Locate the cell with the specified text and output its (x, y) center coordinate. 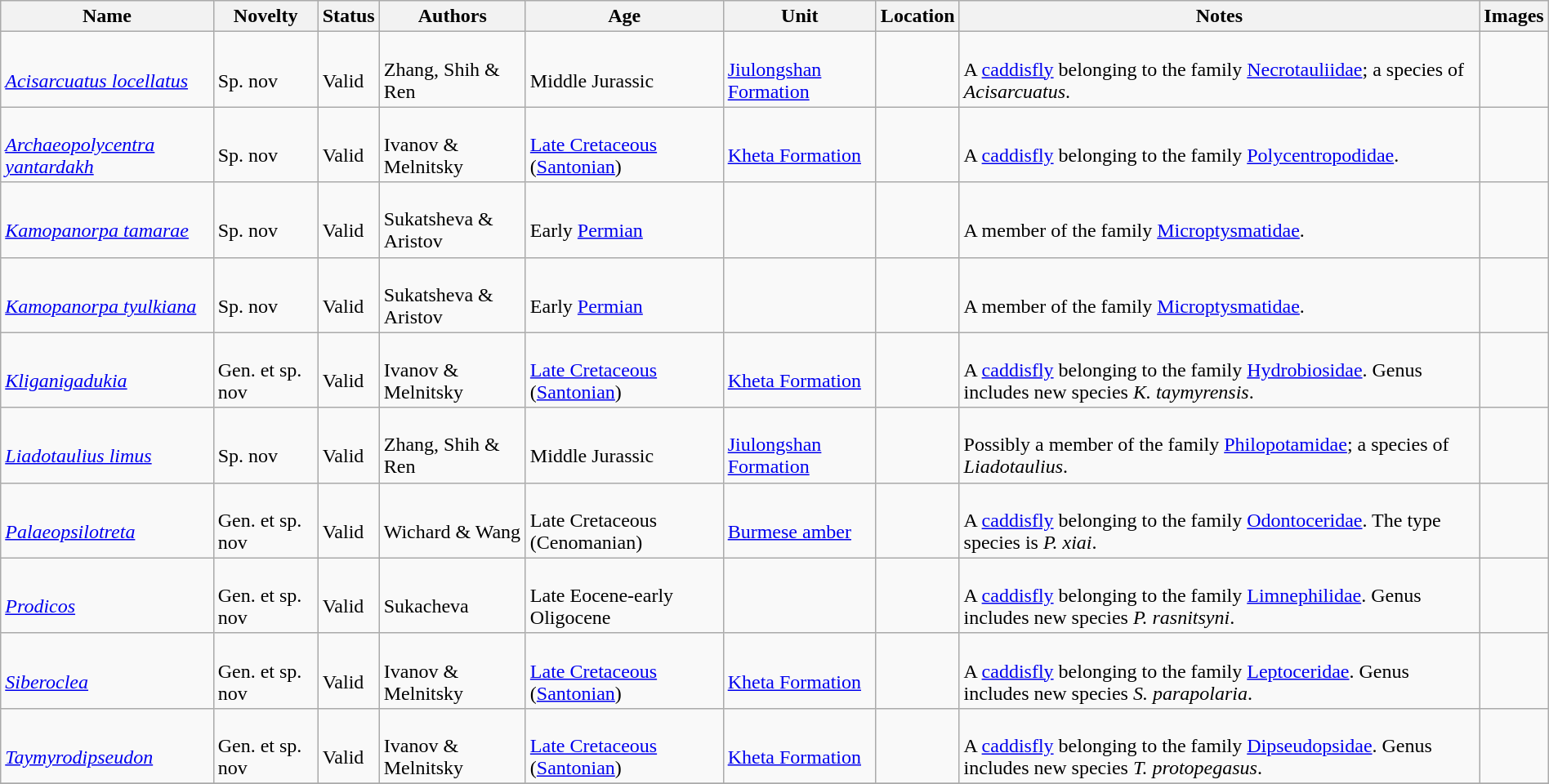
A caddisfly belonging to the family Leptoceridae. Genus includes new species S. parapolaria. (1219, 670)
Wichard & Wang (453, 520)
Kliganigadukia (107, 370)
Taymyrodipseudon (107, 746)
A caddisfly belonging to the family Odontoceridae. The type species is P. xiai. (1219, 520)
Name (107, 16)
Burmese amber (799, 520)
Possibly a member of the family Philopotamidae; a species of Liadotaulius. (1219, 445)
Late Cretaceous (Cenomanian) (624, 520)
A caddisfly belonging to the family Necrotauliidae; a species of Acisarcuatus. (1219, 69)
Kamopanorpa tamarae (107, 220)
A caddisfly belonging to the family Dipseudopsidae. Genus includes new species T. protopegasus. (1219, 746)
Status (348, 16)
Archaeopolycentra yantardakh (107, 145)
Notes (1219, 16)
Images (1514, 16)
A caddisfly belonging to the family Hydrobiosidae. Genus includes new species K. taymyrensis. (1219, 370)
Unit (799, 16)
Late Eocene-early Oligocene (624, 595)
Acisarcuatus locellatus (107, 69)
Age (624, 16)
Prodicos (107, 595)
Kamopanorpa tyulkiana (107, 295)
A caddisfly belonging to the family Limnephilidae. Genus includes new species P. rasnitsyni. (1219, 595)
Siberoclea (107, 670)
Novelty (266, 16)
Location (917, 16)
Sukacheva (453, 595)
Authors (453, 16)
Liadotaulius limus (107, 445)
A caddisfly belonging to the family Polycentropodidae. (1219, 145)
Palaeopsilotreta (107, 520)
